Return (X, Y) of the center of cell containing provided text 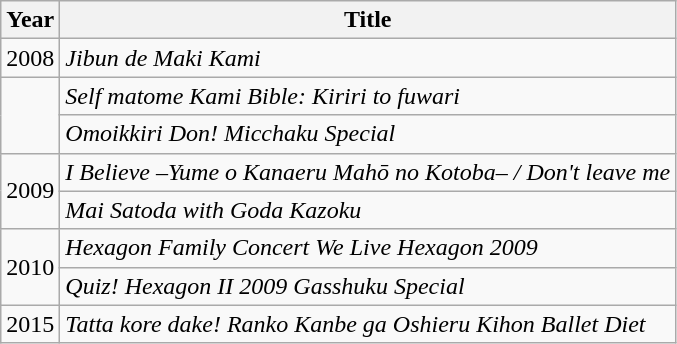
Jibun de Maki Kami (368, 58)
I Believe –Yume o Kanaeru Mahō no Kotoba– / Don't leave me (368, 172)
Mai Satoda with Goda Kazoku (368, 210)
Self matome Kami Bible: Kiriri to fuwari (368, 96)
2009 (30, 191)
Quiz! Hexagon II 2009 Gasshuku Special (368, 286)
2010 (30, 267)
Title (368, 20)
Tatta kore dake! Ranko Kanbe ga Oshieru Kihon Ballet Diet (368, 324)
2015 (30, 324)
Omoikkiri Don! Micchaku Special (368, 134)
Year (30, 20)
Hexagon Family Concert We Live Hexagon 2009 (368, 248)
2008 (30, 58)
